Capture the cell that displays the provided text and extract its [x, y] central coordinate. 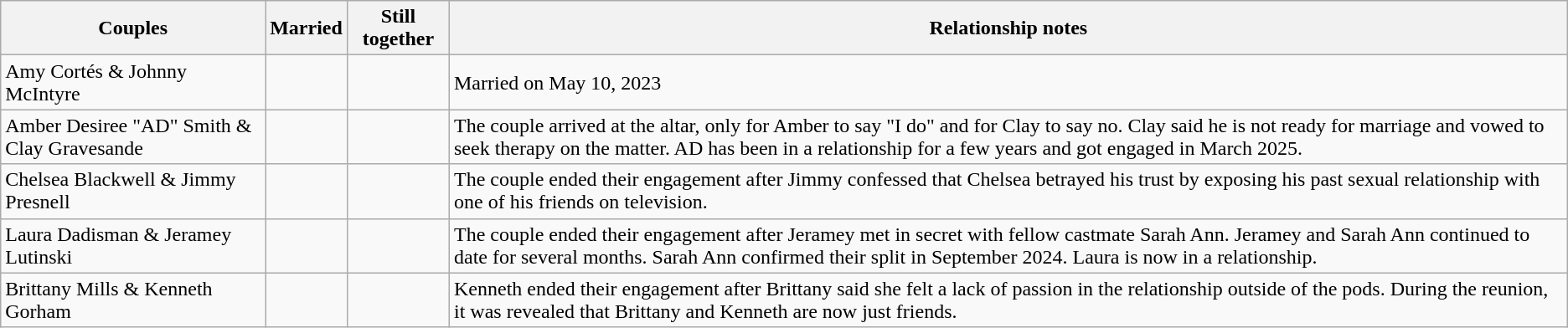
Laura Dadisman & Jeramey Lutinski [133, 246]
Couples [133, 28]
Relationship notes [1008, 28]
Brittany Mills & Kenneth Gorham [133, 300]
Chelsea Blackwell & Jimmy Presnell [133, 191]
Married on May 10, 2023 [1008, 82]
Amy Cortés & Johnny McIntyre [133, 82]
Married [307, 28]
Still together [398, 28]
Amber Desiree "AD" Smith & Clay Gravesande [133, 137]
